Detect which cell encompasses the target text, then output its [x, y] center coordinate. 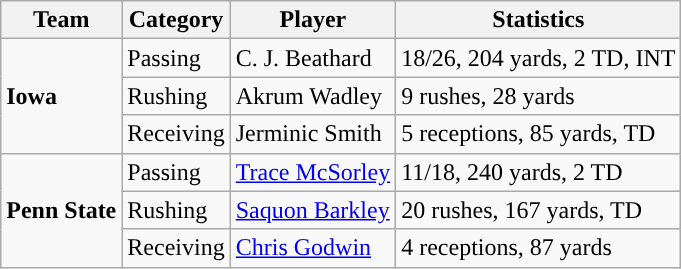
Team [62, 20]
Saquon Barkley [312, 210]
Penn State [62, 210]
9 rushes, 28 yards [538, 96]
Category [176, 20]
Jerminic Smith [312, 134]
20 rushes, 167 yards, TD [538, 210]
Akrum Wadley [312, 96]
5 receptions, 85 yards, TD [538, 134]
Chris Godwin [312, 248]
C. J. Beathard [312, 58]
Iowa [62, 96]
11/18, 240 yards, 2 TD [538, 172]
4 receptions, 87 yards [538, 248]
Player [312, 20]
18/26, 204 yards, 2 TD, INT [538, 58]
Statistics [538, 20]
Trace McSorley [312, 172]
